Extract the (X, Y) coordinate from the center of the cell holding the provided text.  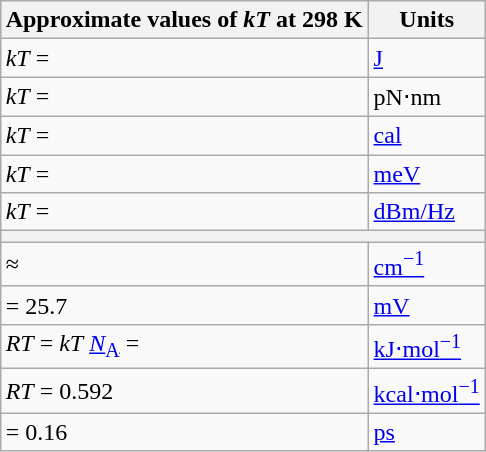
= 25.7 (184, 305)
kJ⋅mol−1 (426, 346)
meV (426, 173)
Units (426, 20)
cm−1 (426, 264)
= 0.16 (184, 432)
mV (426, 305)
Approximate values of kT at 298 K (184, 20)
kcal⋅mol−1 (426, 392)
RT = kT NA = (184, 346)
J (426, 58)
RT = 0.592 (184, 392)
cal (426, 135)
pN⋅nm (426, 97)
dBm/Hz (426, 212)
ps (426, 432)
≈ (184, 264)
